Pinpoint the cell where the given text exists, returning its (x, y) midpoint coordinate. 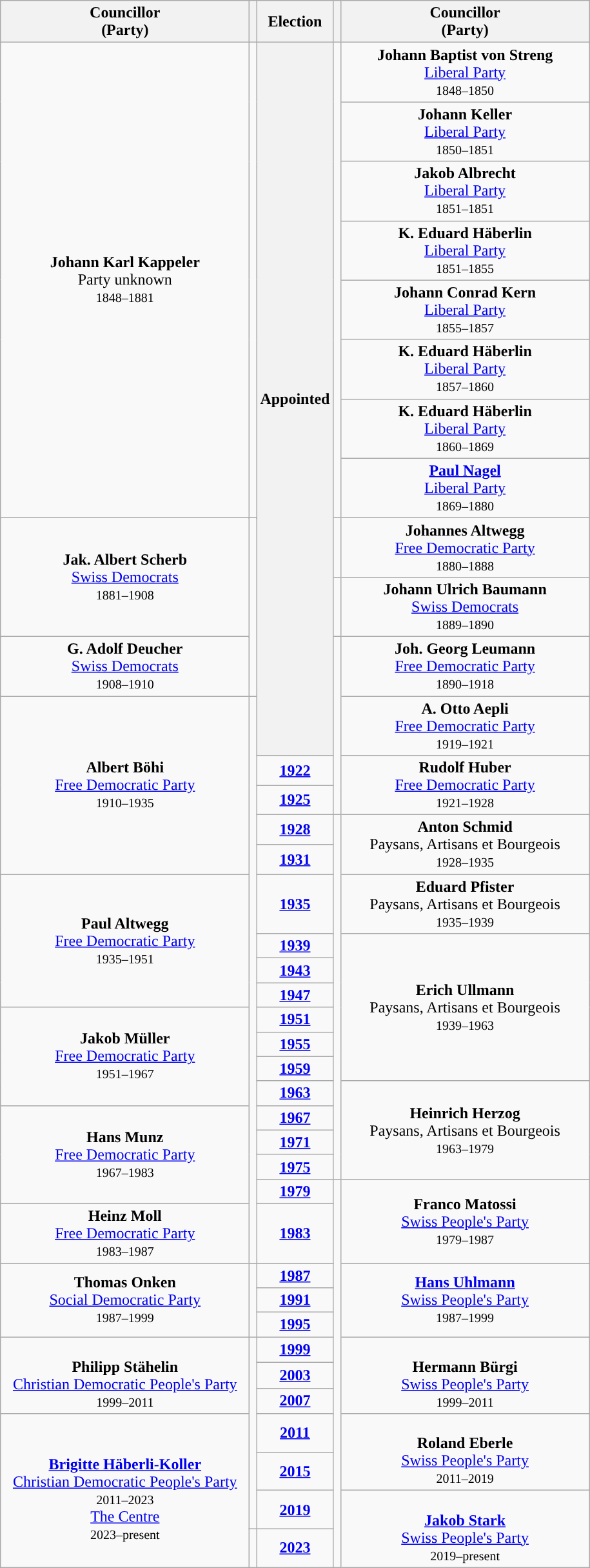
1963 (295, 1093)
K. Eduard HäberlinLiberal Party1860–1869 (465, 428)
A. Otto AepliFree Democratic Party1919–1921 (465, 725)
K. Eduard HäberlinLiberal Party1857–1860 (465, 369)
1947 (295, 995)
1991 (295, 1300)
Hermann BürgiSwiss People's Party1999–2011 (465, 1376)
Eduard PfisterPaysans, Artisans et Bourgeois1935–1939 (465, 904)
1971 (295, 1142)
Roland EberleSwiss People's Party2011–2019 (465, 1452)
1987 (295, 1276)
1959 (295, 1069)
Johann Conrad KernLiberal Party1855–1857 (465, 310)
Philipp StähelinChristian Democratic People's Party1999–2011 (125, 1376)
Jakob MüllerFree Democratic Party1951–1967 (125, 1056)
Johann Karl KappelerParty unknown1848–1881 (125, 280)
Anton SchmidPaysans, Artisans et Bourgeois1928–1935 (465, 845)
2003 (295, 1375)
Johann Ulrich BaumannSwiss Democrats1889–1890 (465, 607)
1925 (295, 800)
Election (295, 22)
1975 (295, 1167)
1999 (295, 1350)
1983 (295, 1233)
2023 (295, 1548)
2007 (295, 1401)
Johann KellerLiberal Party1850–1851 (465, 132)
Johann Baptist von StrengLiberal Party1848–1850 (465, 72)
1931 (295, 859)
2011 (295, 1433)
Jak. Albert ScherbSwiss Democrats1881–1908 (125, 577)
1943 (295, 970)
1967 (295, 1118)
Franco MatossiSwiss People's Party1979–1987 (465, 1221)
1979 (295, 1191)
Paul NagelLiberal Party1869–1880 (465, 488)
Albert BöhiFree Democratic Party1910–1935 (125, 785)
Johannes AltweggFree Democratic Party1880–1888 (465, 547)
1955 (295, 1044)
Rudolf HuberFree Democratic Party1921–1928 (465, 785)
Paul AltweggFree Democratic Party1935–1951 (125, 941)
Hans UhlmannSwiss People's Party1987–1999 (465, 1300)
2019 (295, 1510)
Jakob AlbrechtLiberal Party1851–1851 (465, 191)
Joh. Georg LeumannFree Democratic Party1890–1918 (465, 666)
Jakob StarkSwiss People's Party2019–present (465, 1529)
Heinrich HerzogPaysans, Artisans et Bourgeois1963–1979 (465, 1130)
2015 (295, 1471)
1922 (295, 770)
1928 (295, 830)
1939 (295, 946)
K. Eduard HäberlinLiberal Party1851–1855 (465, 250)
Appointed (295, 399)
1995 (295, 1325)
Heinz MollFree Democratic Party1983–1987 (125, 1233)
Brigitte Häberli-KollerChristian Democratic People's Party2011–2023The Centre2023–present (125, 1491)
G. Adolf DeucherSwiss Democrats1908–1910 (125, 666)
Erich UllmannPaysans, Artisans et Bourgeois1939–1963 (465, 1007)
1935 (295, 904)
1951 (295, 1020)
Thomas OnkenSocial Democratic Party1987–1999 (125, 1300)
Hans MunzFree Democratic Party1967–1983 (125, 1154)
